Pinpoint the cell where the given text exists, returning its (X, Y) midpoint coordinate. 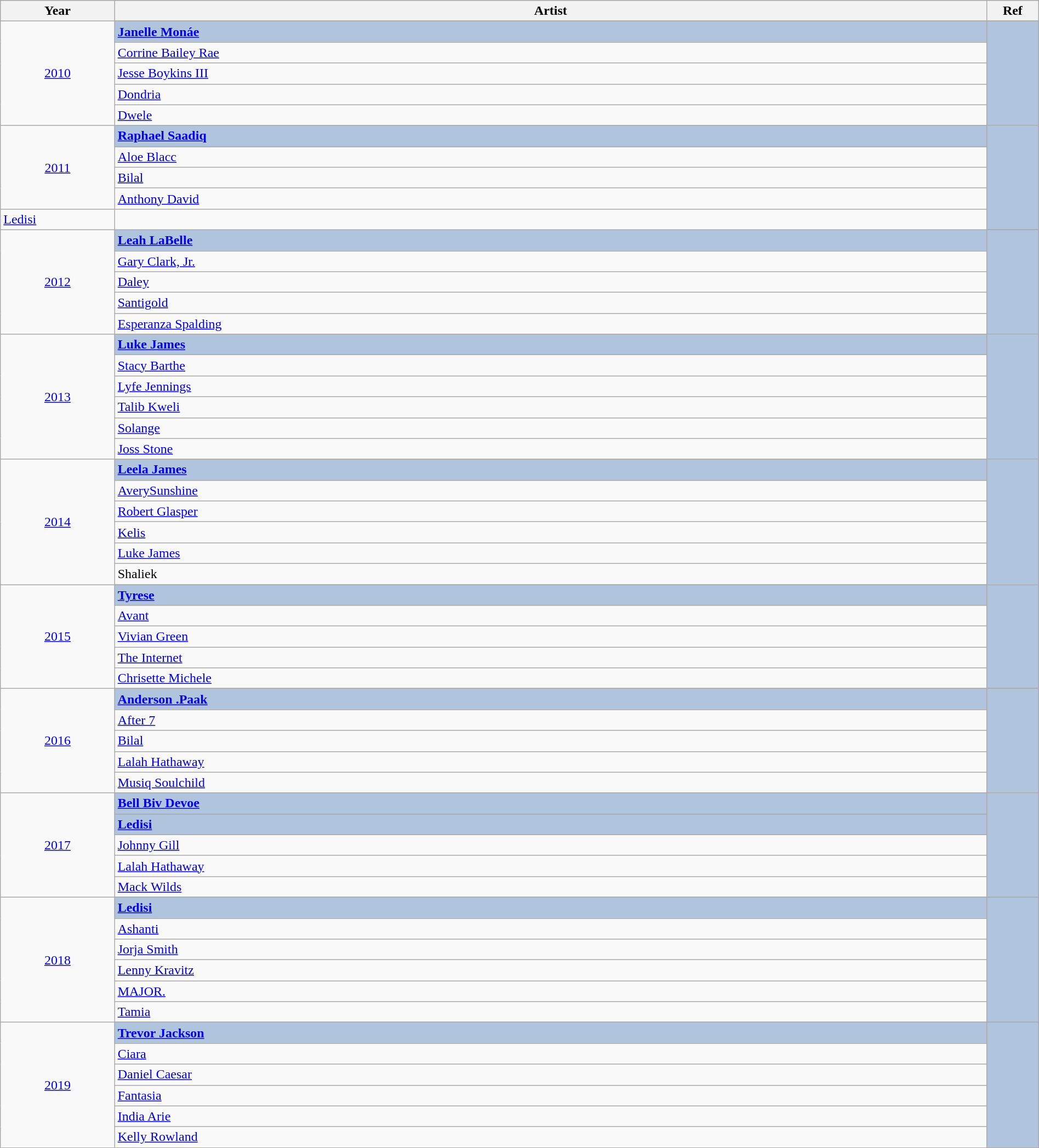
Corrine Bailey Rae (550, 53)
Daley (550, 282)
Kelly Rowland (550, 1137)
After 7 (550, 720)
Fantasia (550, 1095)
Talib Kweli (550, 407)
Ciara (550, 1054)
Vivian Green (550, 637)
Johnny Gill (550, 845)
2014 (58, 522)
Ref (1013, 11)
Kelis (550, 532)
Bell Biv Devoe (550, 803)
AverySunshine (550, 490)
Leela James (550, 470)
Daniel Caesar (550, 1075)
Tyrese (550, 595)
Dondria (550, 94)
Lyfe Jennings (550, 386)
Gary Clark, Jr. (550, 261)
Jorja Smith (550, 950)
Dwele (550, 115)
2016 (58, 741)
Solange (550, 428)
Year (58, 11)
2011 (58, 167)
2013 (58, 397)
Lenny Kravitz (550, 970)
Musiq Soulchild (550, 783)
Ashanti (550, 929)
Chrisette Michele (550, 678)
Anderson .Paak (550, 699)
Mack Wilds (550, 887)
2017 (58, 845)
Raphael Saadiq (550, 136)
Esperanza Spalding (550, 324)
Tamia (550, 1012)
Robert Glasper (550, 511)
Aloe Blacc (550, 157)
Leah LaBelle (550, 240)
Artist (550, 11)
MAJOR. (550, 991)
Avant (550, 616)
Janelle Monáe (550, 32)
2010 (58, 73)
Anthony David (550, 198)
2019 (58, 1085)
India Arie (550, 1116)
Jesse Boykins III (550, 73)
Santigold (550, 303)
The Internet (550, 658)
Joss Stone (550, 449)
Stacy Barthe (550, 365)
2015 (58, 636)
Shaliek (550, 574)
2012 (58, 282)
2018 (58, 959)
Trevor Jackson (550, 1033)
